Provide the [X, Y] coordinate of the cell's center where the given text is located.  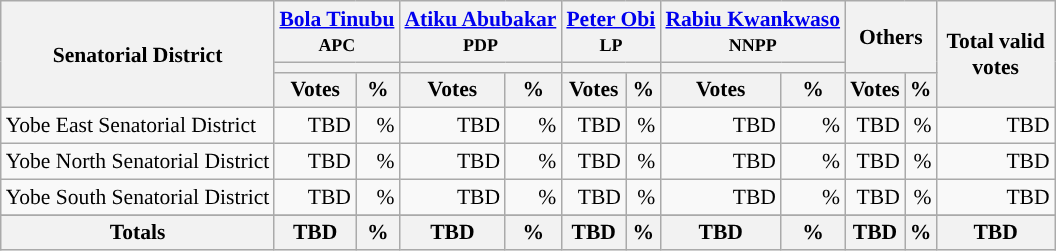
Yobe South Senatorial District [138, 197]
Rabiu KwankwasoNNPP [752, 32]
Yobe East Senatorial District [138, 126]
Others [890, 36]
Peter ObiLP [610, 32]
Atiku AbubakarPDP [480, 32]
Bola TinubuAPC [336, 32]
Senatorial District [138, 54]
Total valid votes [996, 54]
Yobe North Senatorial District [138, 162]
Totals [138, 233]
